Capture the cell that displays the provided text and extract its [X, Y] central coordinate. 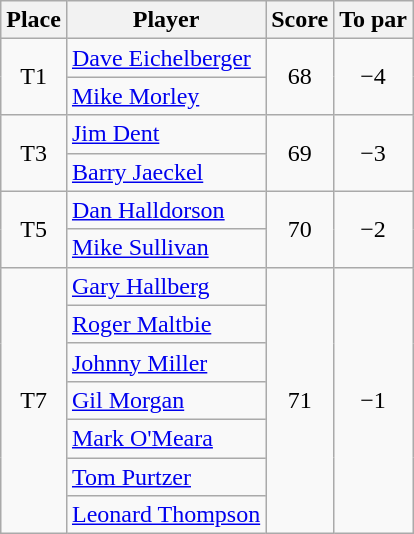
Leonard Thompson [166, 515]
Roger Maltbie [166, 324]
Dan Halldorson [166, 210]
Player [166, 20]
Barry Jaeckel [166, 172]
T5 [34, 229]
Mike Morley [166, 96]
71 [300, 400]
Place [34, 20]
70 [300, 229]
68 [300, 77]
Dave Eichelberger [166, 58]
Mark O'Meara [166, 438]
T1 [34, 77]
−1 [374, 400]
69 [300, 153]
To par [374, 20]
−3 [374, 153]
−2 [374, 229]
Gary Hallberg [166, 286]
Jim Dent [166, 134]
Gil Morgan [166, 400]
Score [300, 20]
T7 [34, 400]
Mike Sullivan [166, 248]
Johnny Miller [166, 362]
T3 [34, 153]
−4 [374, 77]
Tom Purtzer [166, 477]
